Output the [x, y] coordinate of the center of the cell containing the given text.  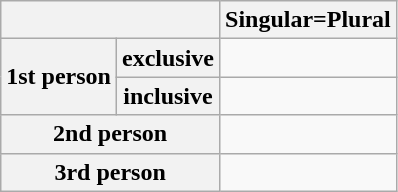
Singular=Plural [308, 20]
exclusive [168, 58]
1st person [59, 77]
inclusive [168, 96]
2nd person [110, 134]
3rd person [110, 172]
